Scan for the cell matching the given text and deliver its (X, Y) coordinate at center. 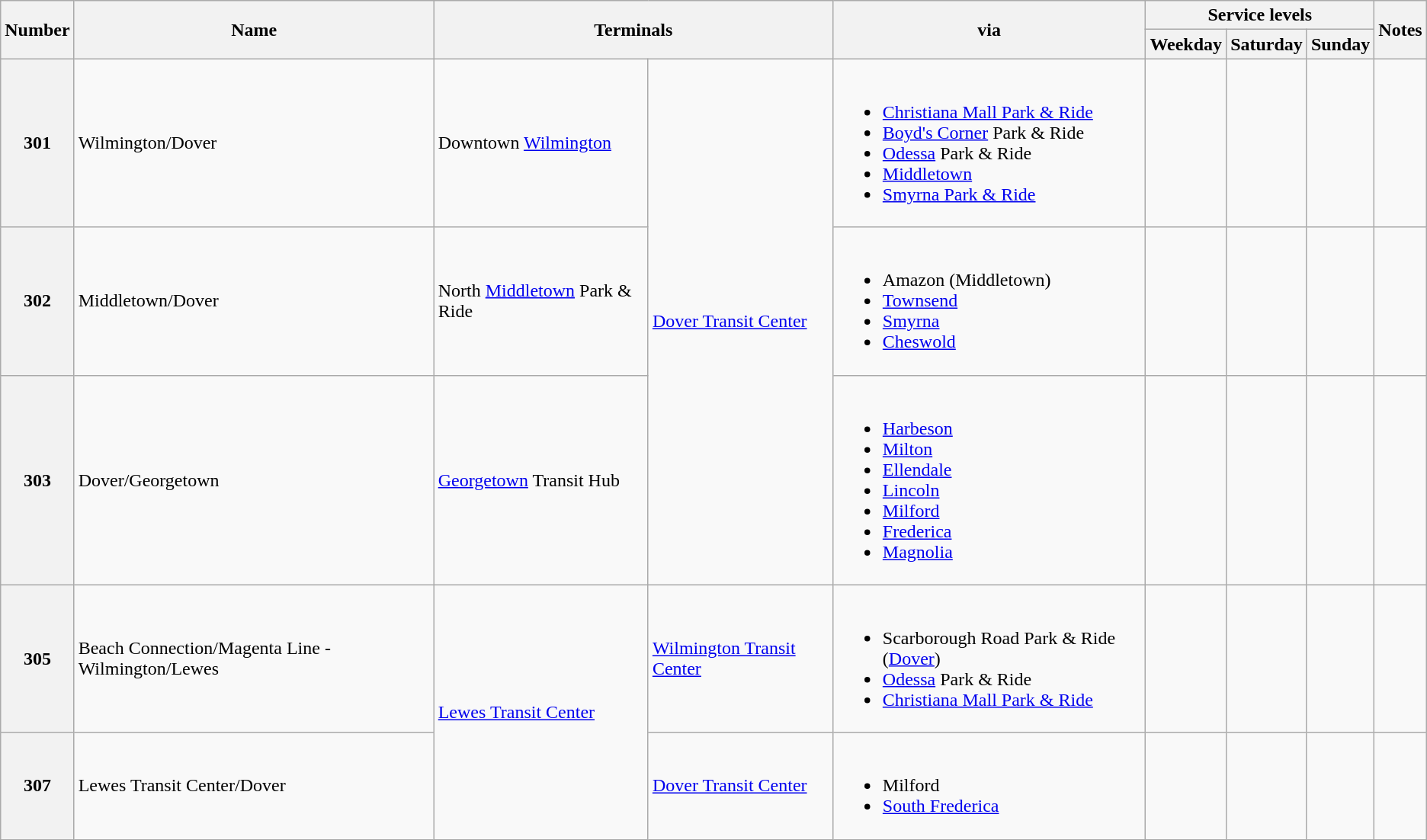
Sunday (1340, 44)
301 (37, 143)
Lewes Transit Center (541, 712)
Middletown/Dover (254, 301)
Wilmington/Dover (254, 143)
Scarborough Road Park & Ride (Dover)Odessa Park & RideChristiana Mall Park & Ride (989, 659)
North Middletown Park & Ride (541, 301)
Christiana Mall Park & RideBoyd's Corner Park & RideOdessa Park & RideMiddletownSmyrna Park & Ride (989, 143)
Amazon (Middletown)TownsendSmyrnaCheswold (989, 301)
Number (37, 30)
Lewes Transit Center/Dover (254, 786)
Weekday (1186, 44)
303 (37, 480)
via (989, 30)
Notes (1400, 30)
Name (254, 30)
Georgetown Transit Hub (541, 480)
Downtown Wilmington (541, 143)
Terminals (633, 30)
Saturday (1267, 44)
305 (37, 659)
Wilmington Transit Center (740, 659)
307 (37, 786)
Service levels (1260, 15)
302 (37, 301)
Dover/Georgetown (254, 480)
HarbesonMiltonEllendaleLincolnMilfordFredericaMagnolia (989, 480)
Beach Connection/Magenta Line - Wilmington/Lewes (254, 659)
MilfordSouth Frederica (989, 786)
